Detect which cell encompasses the target text, then output its (x, y) center coordinate. 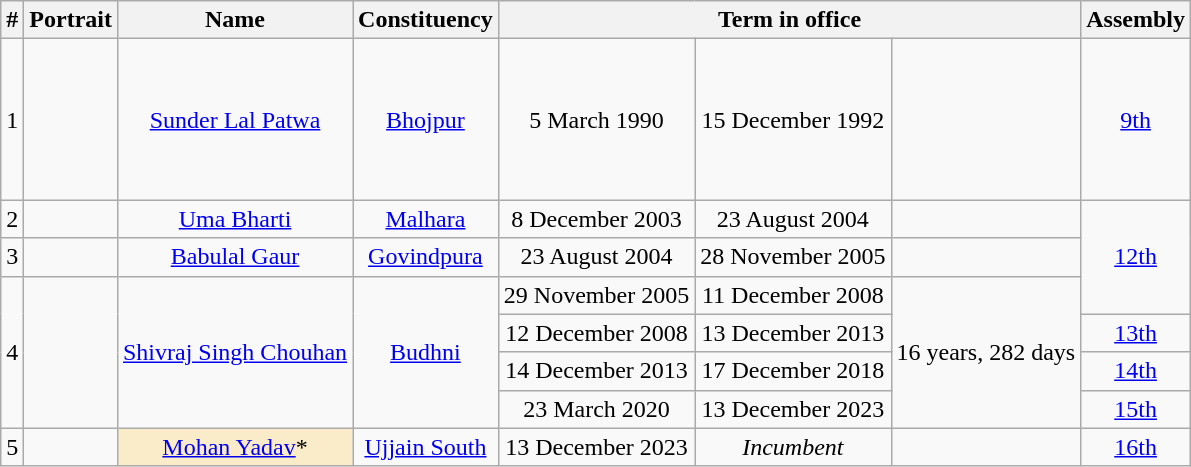
16th (1136, 447)
9th (1136, 120)
Govindpura (426, 257)
15 December 1992 (793, 120)
1 (12, 120)
15th (1136, 409)
Constituency (426, 20)
28 November 2005 (793, 257)
Mohan Yadav* (234, 447)
Name (234, 20)
13 December 2013 (793, 333)
# (12, 20)
29 November 2005 (596, 295)
12th (1136, 257)
Uma Bharti (234, 219)
3 (12, 257)
Budhni (426, 352)
Ujjain South (426, 447)
Babulal Gaur (234, 257)
Sunder Lal Patwa (234, 120)
14th (1136, 371)
4 (12, 352)
Assembly (1136, 20)
14 December 2013 (596, 371)
23 March 2020 (596, 409)
12 December 2008 (596, 333)
Term in office (789, 20)
5 March 1990 (596, 120)
Malhara (426, 219)
Bhojpur (426, 120)
11 December 2008 (793, 295)
17 December 2018 (793, 371)
2 (12, 219)
16 years, 282 days (986, 352)
13th (1136, 333)
8 December 2003 (596, 219)
Incumbent (793, 447)
Portrait (71, 20)
Shivraj Singh Chouhan (234, 352)
5 (12, 447)
